Search for the cell housing the specified text and yield its [X, Y] center coordinate. 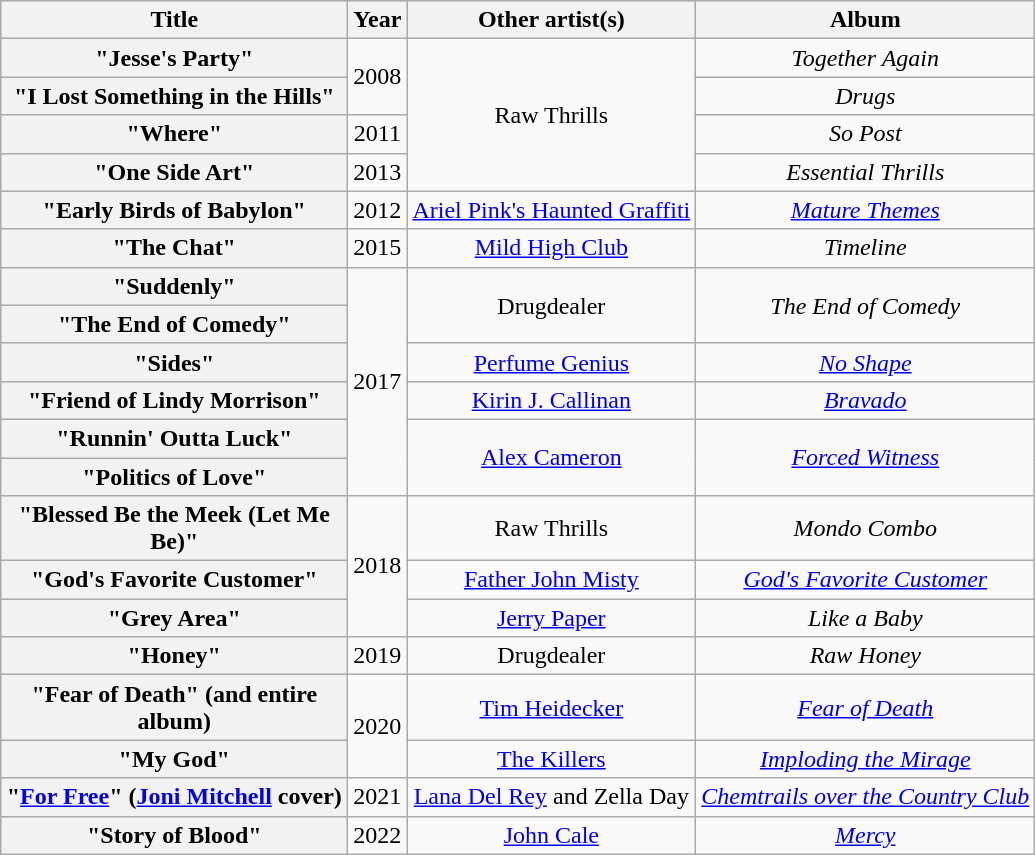
Chemtrails over the Country Club [866, 797]
Ariel Pink's Haunted Graffiti [552, 210]
Like a Baby [866, 618]
"Politics of Love" [174, 477]
Fear of Death [866, 708]
"Sides" [174, 362]
"Runnin' Outta Luck" [174, 438]
2012 [378, 210]
"Suddenly" [174, 286]
Lana Del Rey and Zella Day [552, 797]
Other artist(s) [552, 20]
"The Chat" [174, 248]
2013 [378, 172]
Imploding the Mirage [866, 759]
"Jesse's Party" [174, 58]
2021 [378, 797]
2019 [378, 656]
God's Favorite Customer [866, 580]
John Cale [552, 835]
"Honey" [174, 656]
Essential Thrills [866, 172]
"Blessed Be the Meek (Let Me Be)" [174, 528]
Perfume Genius [552, 362]
"The End of Comedy" [174, 324]
Tim Heidecker [552, 708]
So Post [866, 134]
The End of Comedy [866, 305]
2017 [378, 381]
Mercy [866, 835]
"Friend of Lindy Morrison" [174, 400]
"I Lost Something in the Hills" [174, 96]
Together Again [866, 58]
"Fear of Death" (and entire album) [174, 708]
"Story of Blood" [174, 835]
"My God" [174, 759]
Album [866, 20]
"One Side Art" [174, 172]
2008 [378, 77]
Father John Misty [552, 580]
Timeline [866, 248]
No Shape [866, 362]
Title [174, 20]
Bravado [866, 400]
Forced Witness [866, 457]
2018 [378, 566]
"Grey Area" [174, 618]
Kirin J. Callinan [552, 400]
Alex Cameron [552, 457]
"For Free" (Joni Mitchell cover) [174, 797]
Drugs [866, 96]
Raw Honey [866, 656]
2020 [378, 726]
Mild High Club [552, 248]
The Killers [552, 759]
"Early Birds of Babylon" [174, 210]
2011 [378, 134]
"Where" [174, 134]
Year [378, 20]
2022 [378, 835]
Mature Themes [866, 210]
"God's Favorite Customer" [174, 580]
Jerry Paper [552, 618]
2015 [378, 248]
Mondo Combo [866, 528]
